Return the (x, y) coordinate for the center point of the cell that contains the specified text.  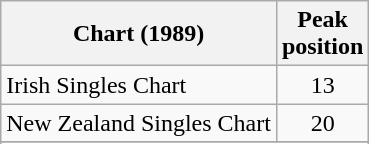
Chart (1989) (139, 34)
New Zealand Singles Chart (139, 123)
13 (322, 85)
20 (322, 123)
Irish Singles Chart (139, 85)
Peakposition (322, 34)
